Scan for the cell matching the given text and deliver its (X, Y) coordinate at center. 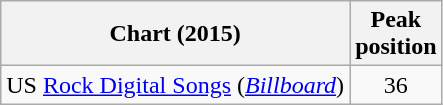
Chart (2015) (176, 34)
36 (396, 85)
US Rock Digital Songs (Billboard) (176, 85)
Peakposition (396, 34)
